From the cell containing the given text, extract its center point as (x, y) coordinate. 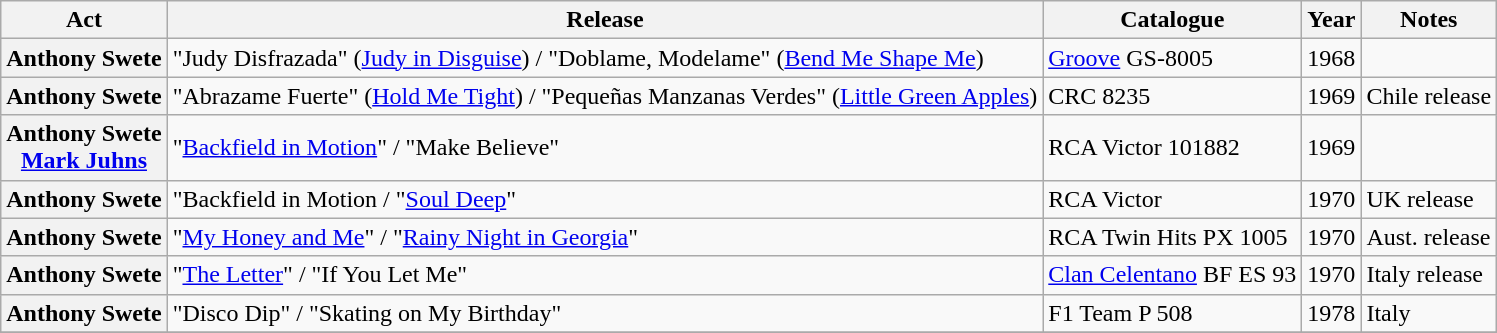
"Disco Dip" / "Skating on My Birthday" (605, 313)
Notes (1429, 20)
Chile release (1429, 96)
Italy release (1429, 275)
Clan Celentano BF ES 93 (1172, 275)
Year (1332, 20)
1968 (1332, 58)
"Backfield in Motion" / "Make Believe" (605, 148)
UK release (1429, 199)
RCA Victor 101882 (1172, 148)
CRC 8235 (1172, 96)
"My Honey and Me" / "Rainy Night in Georgia" (605, 237)
Anthony Swete Mark Juhns (84, 148)
RCA Twin Hits PX 1005 (1172, 237)
Groove GS-8005 (1172, 58)
"Backfield in Motion / "Soul Deep" (605, 199)
RCA Victor (1172, 199)
Aust. release (1429, 237)
"Abrazame Fuerte" (Hold Me Tight) / "Pequeñas Manzanas Verdes" (Little Green Apples) (605, 96)
"The Letter" / "If You Let Me" (605, 275)
Italy (1429, 313)
"Judy Disfrazada" (Judy in Disguise) / "Doblame, Modelame" (Bend Me Shape Me) (605, 58)
1978 (1332, 313)
Catalogue (1172, 20)
Release (605, 20)
F1 Team P 508 (1172, 313)
Act (84, 20)
